Find where the given text appears and provide that cell's center as (X, Y) coordinate. 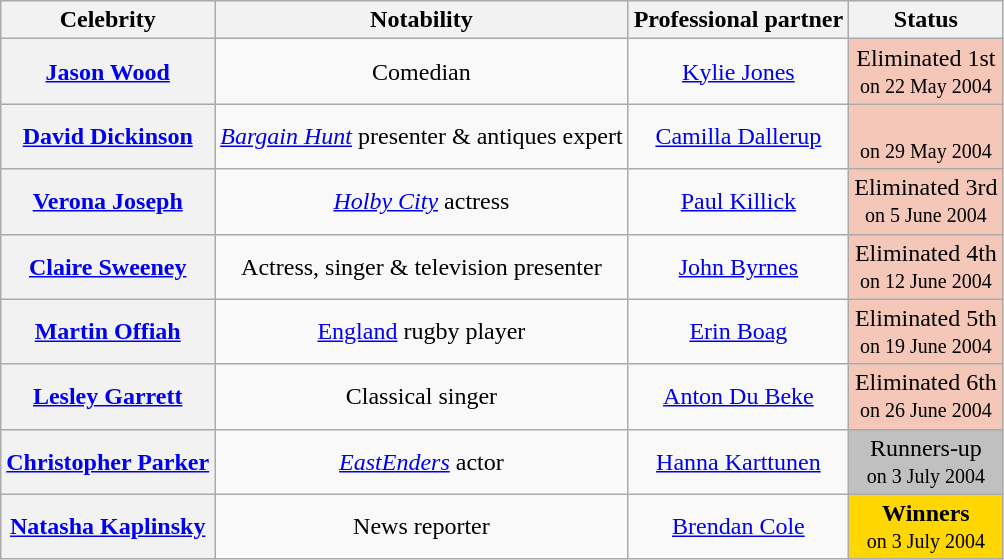
Jason Wood (108, 72)
Eliminated 3rdon 5 June 2004 (926, 202)
Anton Du Beke (738, 396)
Lesley Garrett (108, 396)
Runners-upon 3 July 2004 (926, 462)
Celebrity (108, 20)
Bargain Hunt presenter & antiques expert (422, 136)
Eliminated 1ston 22 May 2004 (926, 72)
Eliminated 5thon 19 June 2004 (926, 332)
Professional partner (738, 20)
John Byrnes (738, 266)
Holby City actress (422, 202)
David Dickinson (108, 136)
Natasha Kaplinsky (108, 526)
Comedian (422, 72)
Actress, singer & television presenter (422, 266)
Winnerson 3 July 2004 (926, 526)
Paul Killick (738, 202)
England rugby player (422, 332)
Camilla Dallerup (738, 136)
Status (926, 20)
Kylie Jones (738, 72)
Christopher Parker (108, 462)
Claire Sweeney (108, 266)
Martin Offiah (108, 332)
EastEnders actor (422, 462)
Brendan Cole (738, 526)
Classical singer (422, 396)
Verona Joseph (108, 202)
Notability (422, 20)
Eliminated 4thon 12 June 2004 (926, 266)
Erin Boag (738, 332)
Eliminated 6thon 26 June 2004 (926, 396)
News reporter (422, 526)
Hanna Karttunen (738, 462)
on 29 May 2004 (926, 136)
